Pinpoint the cell where the given text exists, returning its [X, Y] midpoint coordinate. 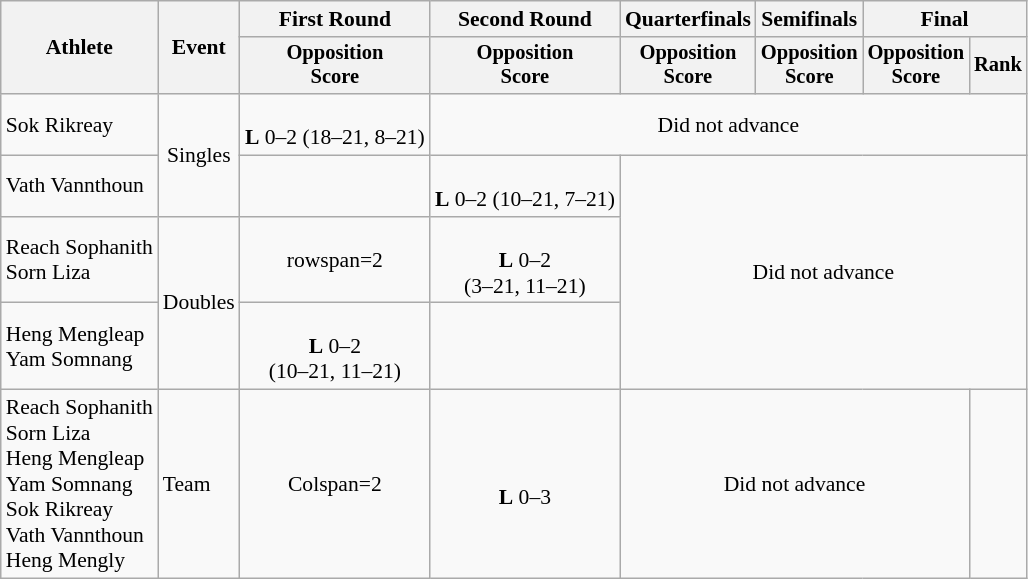
Reach SophanithSorn Liza [80, 260]
Singles [199, 155]
Semifinals [810, 19]
L 0–2 (3–21, 11–21) [525, 260]
Sok Rikreay [80, 124]
Rank [998, 66]
First Round [335, 19]
L 0–2 (18–21, 8–21) [335, 124]
Doubles [199, 304]
Heng MengleapYam Somnang [80, 346]
Final [945, 19]
L 0–3 [525, 484]
Colspan=2 [335, 484]
rowspan=2 [335, 260]
Event [199, 48]
Reach SophanithSorn LizaHeng MengleapYam SomnangSok RikreayVath VannthounHeng Mengly [80, 484]
L 0–2 (10–21, 7–21) [525, 186]
Vath Vannthoun [80, 186]
Second Round [525, 19]
L 0–2 (10–21, 11–21) [335, 346]
Quarterfinals [688, 19]
Athlete [80, 48]
Team [199, 484]
